Locate the cell with the specified text and output its (x, y) center coordinate. 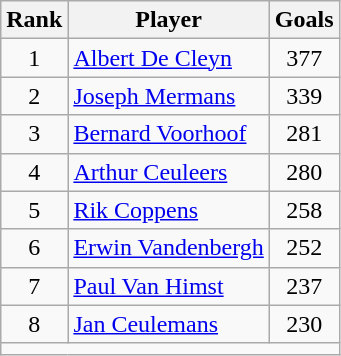
258 (304, 210)
8 (34, 324)
7 (34, 286)
377 (304, 58)
3 (34, 134)
Arthur Ceuleers (168, 172)
Paul Van Himst (168, 286)
Player (168, 20)
Erwin Vandenbergh (168, 248)
Rank (34, 20)
237 (304, 286)
230 (304, 324)
Goals (304, 20)
4 (34, 172)
6 (34, 248)
Jan Ceulemans (168, 324)
5 (34, 210)
1 (34, 58)
339 (304, 96)
Bernard Voorhoof (168, 134)
280 (304, 172)
Joseph Mermans (168, 96)
252 (304, 248)
2 (34, 96)
281 (304, 134)
Rik Coppens (168, 210)
Albert De Cleyn (168, 58)
